Search for the cell housing the specified text and yield its (x, y) center coordinate. 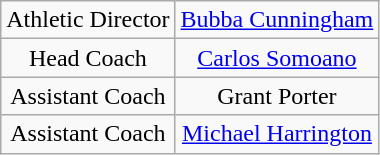
Bubba Cunningham (277, 20)
Grant Porter (277, 96)
Michael Harrington (277, 134)
Carlos Somoano (277, 58)
Head Coach (88, 58)
Athletic Director (88, 20)
